Return the [X, Y] coordinate for the center point of the cell that contains the specified text.  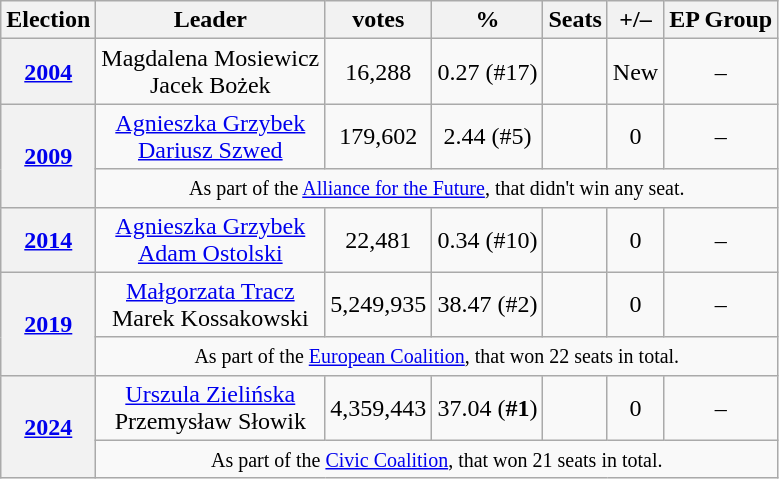
As part of the Alliance for the Future, that didn't win any seat. [437, 188]
New [635, 72]
Agnieszka GrzybekAdam Ostolski [210, 240]
Magdalena MosiewiczJacek Bożek [210, 72]
Seats [575, 20]
Agnieszka GrzybekDariusz Szwed [210, 136]
Małgorzata TraczMarek Kossakowski [210, 304]
38.47 (#2) [488, 304]
2009 [48, 156]
2024 [48, 426]
Election [48, 20]
37.04 (#1) [488, 408]
0.34 (#10) [488, 240]
Urszula ZielińskaPrzemysław Słowik [210, 408]
2019 [48, 324]
16,288 [378, 72]
% [488, 20]
179,602 [378, 136]
22,481 [378, 240]
+/– [635, 20]
0.27 (#17) [488, 72]
As part of the Civic Coalition, that won 21 seats in total. [437, 459]
votes [378, 20]
5,249,935 [378, 304]
Leader [210, 20]
EP Group [721, 20]
4,359,443 [378, 408]
As part of the European Coalition, that won 22 seats in total. [437, 356]
2.44 (#5) [488, 136]
2004 [48, 72]
2014 [48, 240]
